Return (X, Y) of the center of cell containing provided text 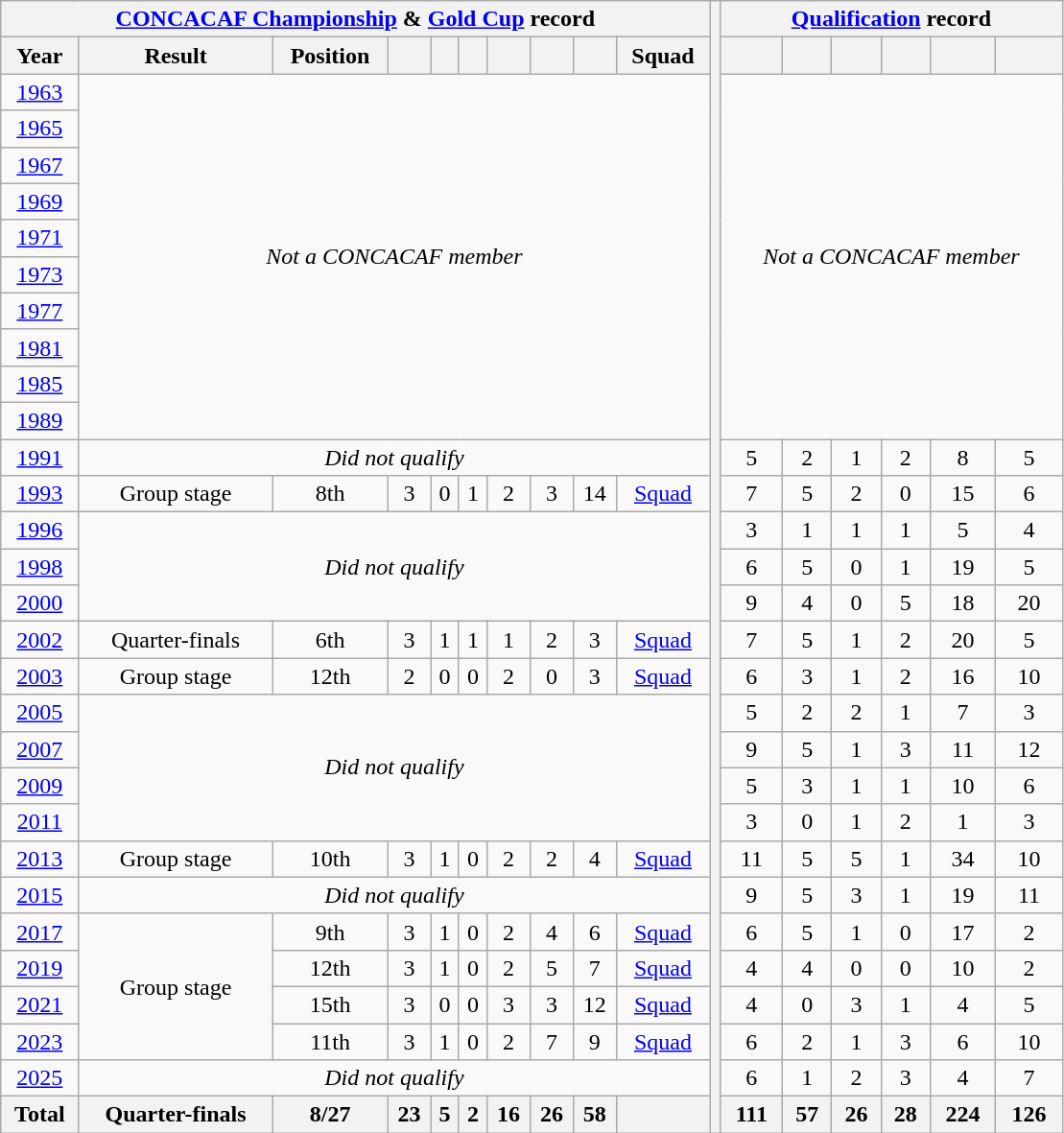
8 (963, 458)
28 (906, 1115)
18 (963, 603)
2013 (40, 859)
2023 (40, 1041)
Total (40, 1115)
9th (330, 932)
1967 (40, 165)
8th (330, 494)
1981 (40, 347)
2017 (40, 932)
2000 (40, 603)
1973 (40, 274)
10th (330, 859)
6th (330, 640)
2021 (40, 1004)
14 (595, 494)
15th (330, 1004)
1993 (40, 494)
34 (963, 859)
2025 (40, 1078)
Year (40, 56)
57 (808, 1115)
8/27 (330, 1115)
1971 (40, 238)
15 (963, 494)
Position (330, 56)
23 (409, 1115)
2015 (40, 895)
2007 (40, 749)
126 (1029, 1115)
2005 (40, 713)
17 (963, 932)
1963 (40, 92)
58 (595, 1115)
1977 (40, 311)
Qualification record (891, 19)
11th (330, 1041)
1985 (40, 384)
1965 (40, 129)
111 (752, 1115)
1998 (40, 567)
CONCACAF Championship & Gold Cup record (355, 19)
2019 (40, 968)
2002 (40, 640)
1996 (40, 531)
Result (176, 56)
1989 (40, 420)
1969 (40, 201)
1991 (40, 458)
2011 (40, 822)
2003 (40, 676)
2009 (40, 786)
224 (963, 1115)
